Determine the [X, Y] coordinate at the center of the cell enclosing the given text.  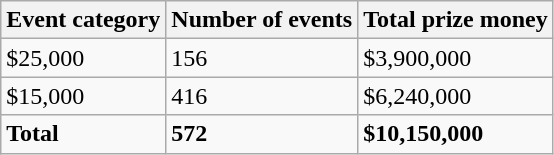
$6,240,000 [456, 96]
156 [262, 58]
572 [262, 134]
$3,900,000 [456, 58]
$10,150,000 [456, 134]
416 [262, 96]
$25,000 [84, 58]
$15,000 [84, 96]
Number of events [262, 20]
Event category [84, 20]
Total [84, 134]
Total prize money [456, 20]
